Extract the [x, y] coordinate from the center of the cell holding the provided text.  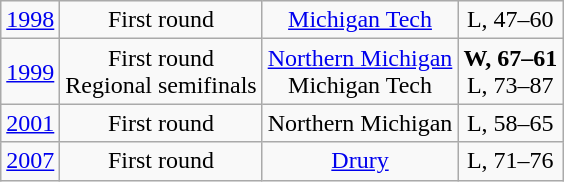
Michigan Tech [360, 20]
2007 [30, 161]
2001 [30, 123]
L, 47–60 [510, 20]
W, 67–61L, 73–87 [510, 72]
First roundRegional semifinals [161, 72]
1998 [30, 20]
1999 [30, 72]
L, 71–76 [510, 161]
Northern MichiganMichigan Tech [360, 72]
L, 58–65 [510, 123]
Northern Michigan [360, 123]
Drury [360, 161]
